Return (X, Y) of the center of cell containing provided text 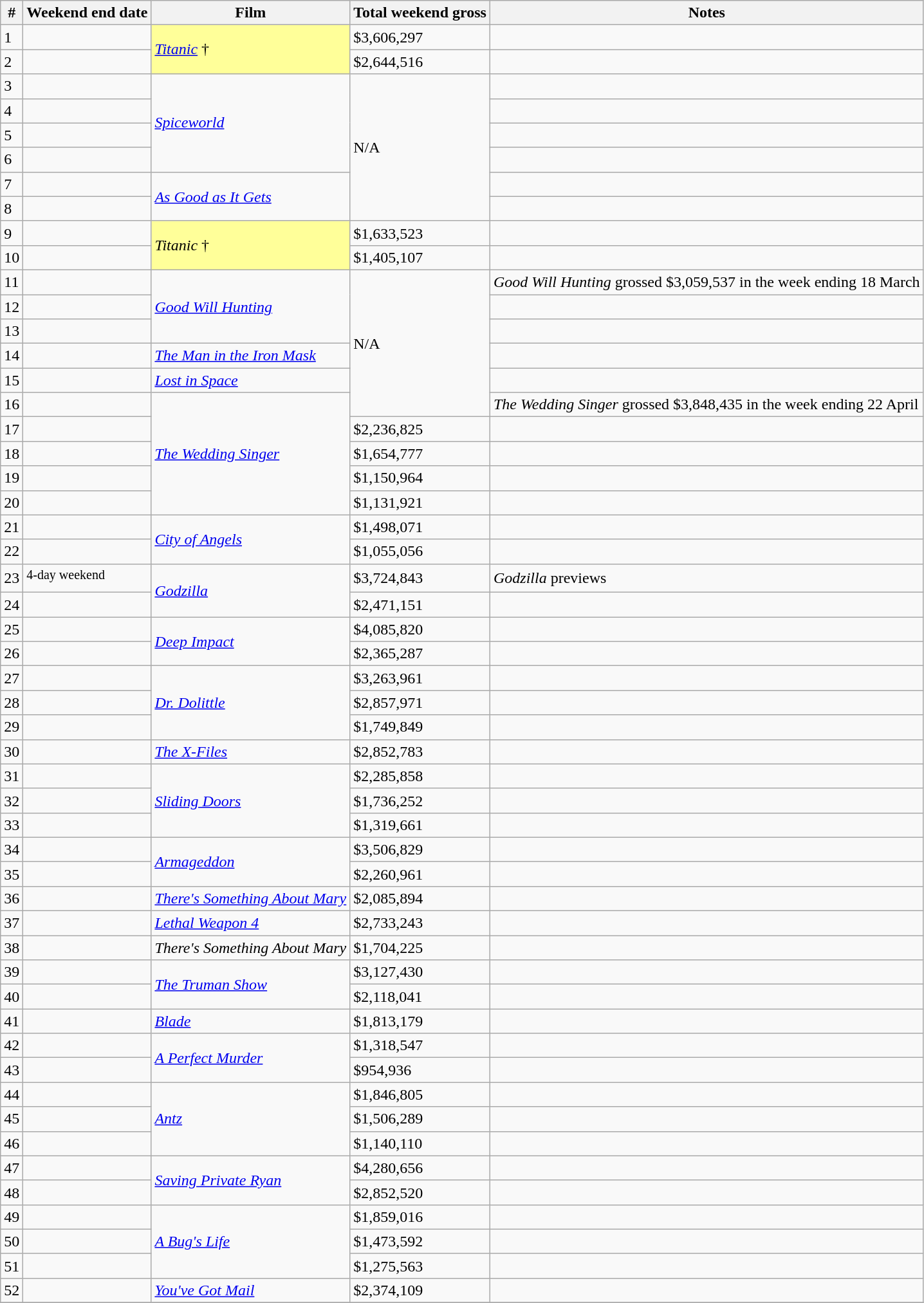
46 (12, 1143)
17 (12, 429)
48 (12, 1192)
$1,749,849 (420, 727)
39 (12, 972)
18 (12, 454)
$1,704,225 (420, 948)
$2,085,894 (420, 898)
Godzilla previews (707, 578)
Armageddon (251, 862)
You've Got Mail (251, 1290)
Godzilla (251, 591)
12 (12, 307)
28 (12, 703)
7 (12, 184)
32 (12, 800)
$1,846,805 (420, 1095)
Antz (251, 1119)
$1,633,523 (420, 233)
38 (12, 948)
$2,852,520 (420, 1192)
13 (12, 331)
$1,131,921 (420, 503)
8 (12, 208)
5 (12, 135)
Weekend end date (88, 13)
43 (12, 1070)
$4,085,820 (420, 629)
4-day weekend (88, 578)
$1,859,016 (420, 1217)
Blade (251, 1021)
$3,127,430 (420, 972)
$3,606,297 (420, 37)
$2,365,287 (420, 654)
42 (12, 1046)
Good Will Hunting (251, 306)
51 (12, 1266)
$2,260,961 (420, 874)
$954,936 (420, 1070)
11 (12, 282)
20 (12, 503)
Sliding Doors (251, 800)
40 (12, 997)
4 (12, 111)
Film (251, 13)
3 (12, 86)
# (12, 13)
6 (12, 160)
$1,506,289 (420, 1119)
$1,473,592 (420, 1241)
49 (12, 1217)
$3,724,843 (420, 578)
Good Will Hunting grossed $3,059,537 in the week ending 18 March (707, 282)
Dr. Dolittle (251, 703)
47 (12, 1168)
The X-Files (251, 752)
A Bug's Life (251, 1241)
45 (12, 1119)
$3,263,961 (420, 678)
52 (12, 1290)
$2,118,041 (420, 997)
24 (12, 605)
25 (12, 629)
30 (12, 752)
$2,852,783 (420, 752)
$2,644,516 (420, 62)
36 (12, 898)
The Man in the Iron Mask (251, 356)
$2,471,151 (420, 605)
The Wedding Singer grossed $3,848,435 in the week ending 22 April (707, 405)
23 (12, 578)
City of Angels (251, 539)
22 (12, 551)
35 (12, 874)
19 (12, 478)
34 (12, 849)
$1,654,777 (420, 454)
29 (12, 727)
Spiceworld (251, 123)
9 (12, 233)
$1,140,110 (420, 1143)
Saving Private Ryan (251, 1180)
33 (12, 825)
The Wedding Singer (251, 454)
44 (12, 1095)
Lethal Weapon 4 (251, 923)
50 (12, 1241)
$1,319,661 (420, 825)
1 (12, 37)
$2,236,825 (420, 429)
$1,813,179 (420, 1021)
$2,733,243 (420, 923)
Deep Impact (251, 642)
27 (12, 678)
Notes (707, 13)
As Good as It Gets (251, 196)
$1,405,107 (420, 257)
37 (12, 923)
$3,506,829 (420, 849)
A Perfect Murder (251, 1058)
Total weekend gross (420, 13)
$1,275,563 (420, 1266)
Lost in Space (251, 380)
$1,318,547 (420, 1046)
$2,285,858 (420, 776)
$2,374,109 (420, 1290)
$4,280,656 (420, 1168)
2 (12, 62)
10 (12, 257)
15 (12, 380)
$1,498,071 (420, 527)
14 (12, 356)
16 (12, 405)
$2,857,971 (420, 703)
$1,150,964 (420, 478)
31 (12, 776)
21 (12, 527)
The Truman Show (251, 984)
$1,736,252 (420, 800)
41 (12, 1021)
26 (12, 654)
$1,055,056 (420, 551)
